Return (x, y) of the center of cell containing provided text 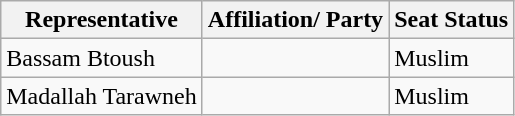
Seat Status (452, 20)
Bassam Btoush (102, 58)
Affiliation/ Party (295, 20)
Representative (102, 20)
Madallah Tarawneh (102, 96)
